Scan for the cell matching the given text and deliver its [X, Y] coordinate at center. 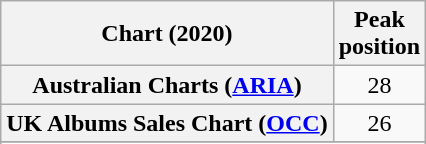
UK Albums Sales Chart (OCC) [167, 123]
Peakposition [379, 34]
26 [379, 123]
Australian Charts (ARIA) [167, 85]
28 [379, 85]
Chart (2020) [167, 34]
